Extract the (x, y) coordinate from the center of the cell holding the provided text.  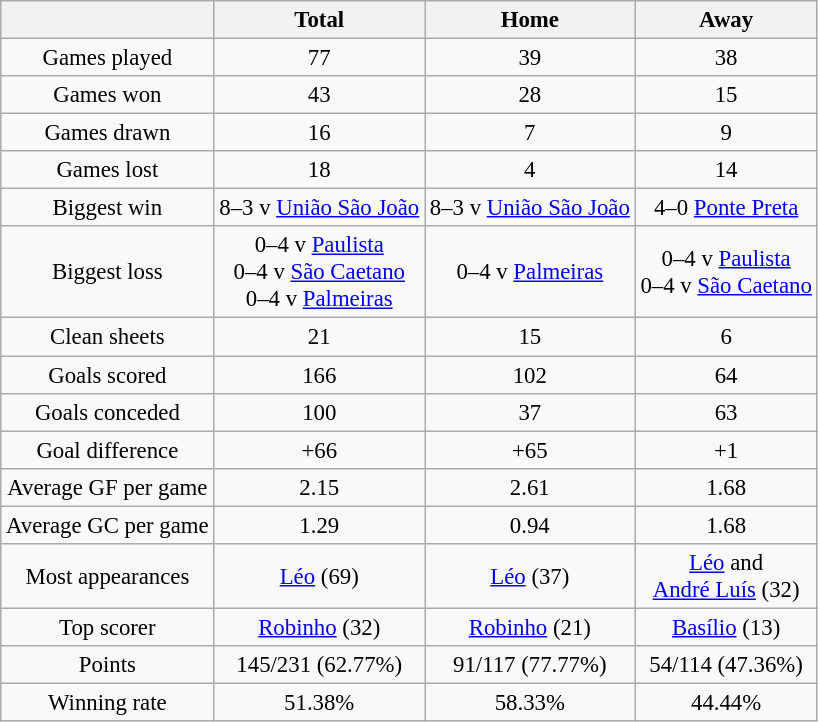
166 (320, 375)
Winning rate (108, 702)
0–4 v Palmeiras (530, 272)
Léo (69) (320, 576)
Games won (108, 95)
54/114 (47.36%) (726, 665)
44.44% (726, 702)
Robinho (21) (530, 627)
64 (726, 375)
38 (726, 58)
Top scorer (108, 627)
Total (320, 20)
Average GF per game (108, 487)
51.38% (320, 702)
Games played (108, 58)
Most appearances (108, 576)
Goals conceded (108, 412)
9 (726, 133)
7 (530, 133)
+1 (726, 450)
Léo (37) (530, 576)
0–4 v Paulista0–4 v São Caetano0–4 v Palmeiras (320, 272)
91/117 (77.77%) (530, 665)
39 (530, 58)
2.61 (530, 487)
0.94 (530, 525)
58.33% (530, 702)
Goals scored (108, 375)
37 (530, 412)
4 (530, 170)
0–4 v Paulista0–4 v São Caetano (726, 272)
6 (726, 337)
18 (320, 170)
4–0 Ponte Preta (726, 208)
Biggest win (108, 208)
102 (530, 375)
100 (320, 412)
43 (320, 95)
Games lost (108, 170)
1.29 (320, 525)
16 (320, 133)
Robinho (32) (320, 627)
Goal difference (108, 450)
+66 (320, 450)
63 (726, 412)
Average GC per game (108, 525)
Games drawn (108, 133)
2.15 (320, 487)
21 (320, 337)
Léo andAndré Luís (32) (726, 576)
Clean sheets (108, 337)
Basílio (13) (726, 627)
14 (726, 170)
+65 (530, 450)
28 (530, 95)
145/231 (62.77%) (320, 665)
Biggest loss (108, 272)
Home (530, 20)
Points (108, 665)
Away (726, 20)
77 (320, 58)
